Search for the cell housing the specified text and yield its (x, y) center coordinate. 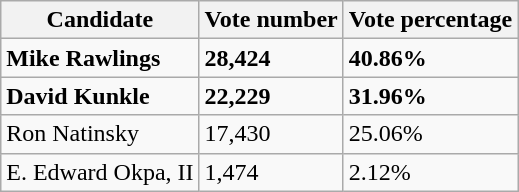
David Kunkle (100, 96)
Vote number (271, 20)
17,430 (271, 134)
Candidate (100, 20)
E. Edward Okpa, II (100, 172)
2.12% (430, 172)
31.96% (430, 96)
25.06% (430, 134)
40.86% (430, 58)
28,424 (271, 58)
22,229 (271, 96)
Ron Natinsky (100, 134)
Mike Rawlings (100, 58)
Vote percentage (430, 20)
1,474 (271, 172)
